From the cell containing the given text, extract its center point as [x, y] coordinate. 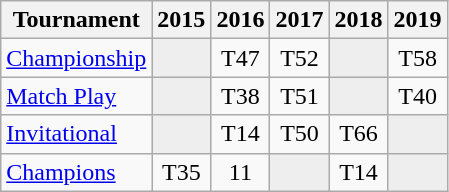
2016 [240, 20]
T35 [182, 172]
Invitational [76, 134]
2018 [358, 20]
Match Play [76, 96]
2015 [182, 20]
T38 [240, 96]
2019 [418, 20]
T47 [240, 58]
11 [240, 172]
Championship [76, 58]
T58 [418, 58]
Tournament [76, 20]
2017 [300, 20]
T50 [300, 134]
T40 [418, 96]
T66 [358, 134]
Champions [76, 172]
T52 [300, 58]
T51 [300, 96]
